Scan for the cell matching the given text and deliver its [x, y] coordinate at center. 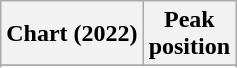
Peakposition [189, 34]
Chart (2022) [72, 34]
